Provide the [X, Y] coordinate of the cell's center where the given text is located.  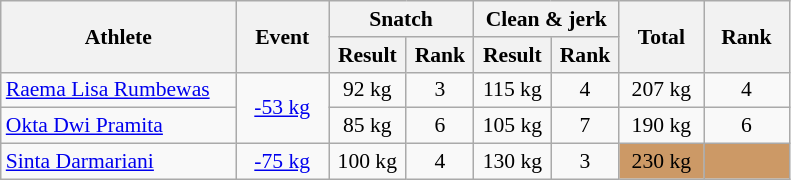
Snatch [400, 19]
Athlete [118, 36]
230 kg [662, 162]
100 kg [367, 162]
115 kg [513, 90]
Clean & jerk [546, 19]
7 [585, 126]
Raema Lisa Rumbewas [118, 90]
190 kg [662, 126]
92 kg [367, 90]
130 kg [513, 162]
Total [662, 36]
-75 kg [282, 162]
Event [282, 36]
105 kg [513, 126]
-53 kg [282, 108]
85 kg [367, 126]
Okta Dwi Pramita [118, 126]
Sinta Darmariani [118, 162]
207 kg [662, 90]
